Capture the cell that displays the provided text and extract its [x, y] central coordinate. 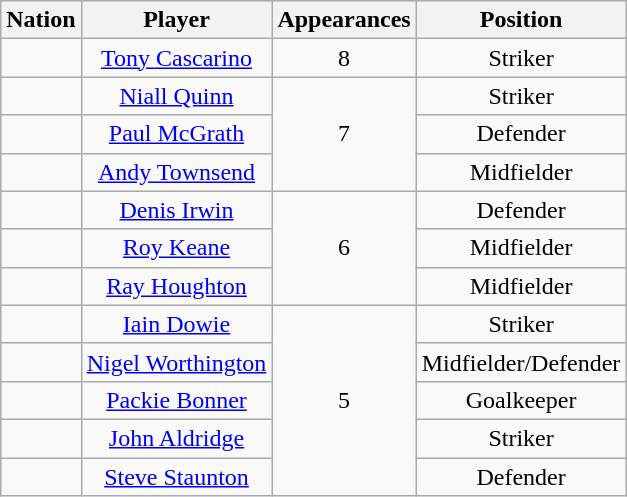
Appearances [344, 20]
Andy Townsend [176, 172]
Paul McGrath [176, 134]
6 [344, 248]
Midfielder/Defender [521, 362]
Packie Bonner [176, 400]
Niall Quinn [176, 96]
Goalkeeper [521, 400]
Denis Irwin [176, 210]
Nation [41, 20]
5 [344, 400]
Nigel Worthington [176, 362]
7 [344, 134]
John Aldridge [176, 438]
Iain Dowie [176, 324]
Tony Cascarino [176, 58]
Position [521, 20]
Steve Staunton [176, 477]
Player [176, 20]
Ray Houghton [176, 286]
Roy Keane [176, 248]
8 [344, 58]
